Pinpoint the cell where the given text exists, returning its [x, y] midpoint coordinate. 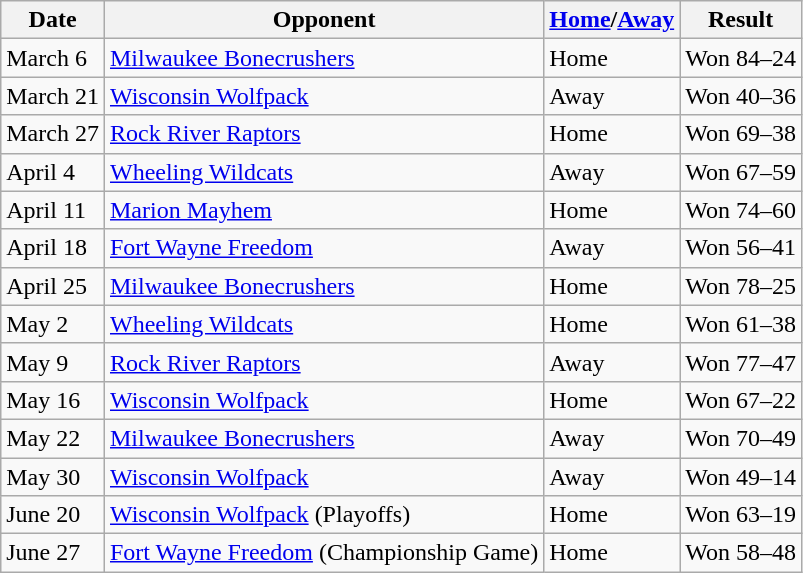
Won 84–24 [741, 58]
Won 61–38 [741, 324]
April 4 [53, 172]
March 21 [53, 96]
May 2 [53, 324]
Won 58–48 [741, 553]
May 9 [53, 362]
May 16 [53, 400]
April 11 [53, 210]
Won 40–36 [741, 96]
Wisconsin Wolfpack (Playoffs) [324, 515]
May 22 [53, 438]
Won 69–38 [741, 134]
Won 70–49 [741, 438]
Fort Wayne Freedom (Championship Game) [324, 553]
Won 77–47 [741, 362]
Won 67–59 [741, 172]
April 18 [53, 248]
Date [53, 20]
Won 49–14 [741, 477]
Opponent [324, 20]
Won 67–22 [741, 400]
Won 78–25 [741, 286]
Home/Away [612, 20]
Result [741, 20]
June 20 [53, 515]
Won 63–19 [741, 515]
April 25 [53, 286]
March 27 [53, 134]
June 27 [53, 553]
Fort Wayne Freedom [324, 248]
Won 56–41 [741, 248]
March 6 [53, 58]
May 30 [53, 477]
Won 74–60 [741, 210]
Marion Mayhem [324, 210]
